Identify which cell holds the provided text, then report its (X, Y) central coordinate. 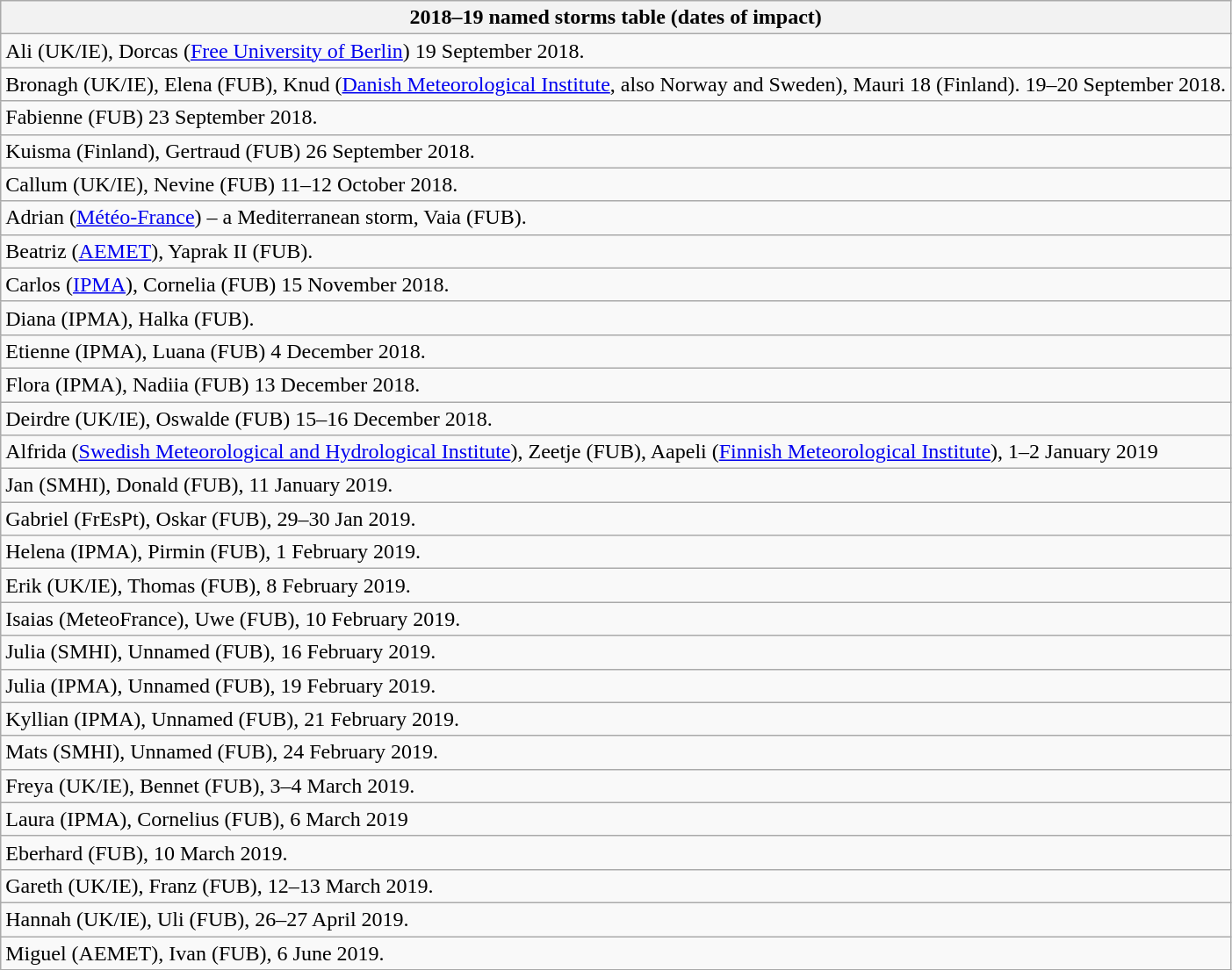
Isaias (MeteoFrance), Uwe (FUB), 10 February 2019. (616, 619)
Erik (UK/IE), Thomas (FUB), 8 February 2019. (616, 586)
Gabriel (FrEsPt), Oskar (FUB), 29–30 Jan 2019. (616, 519)
Kuisma (Finland), Gertraud (FUB) 26 September 2018. (616, 151)
Deirdre (UK/IE), Oswalde (FUB) 15–16 December 2018. (616, 419)
Diana (IPMA), Halka (FUB). (616, 318)
Alfrida (Swedish Meteorological and Hydrological Institute), Zeetje (FUB), Aapeli (Finnish Meteorological Institute), 1–2 January 2019 (616, 452)
Gareth (UK/IE), Franz (FUB), 12–13 March 2019. (616, 886)
Helena (IPMA), Pirmin (FUB), 1 February 2019. (616, 552)
Beatriz (AEMET), Yaprak II (FUB). (616, 251)
Adrian (Météo-France) – a Mediterranean storm, Vaia (FUB). (616, 218)
Freya (UK/IE), Bennet (FUB), 3–4 March 2019. (616, 786)
Mats (SMHI), Unnamed (FUB), 24 February 2019. (616, 752)
2018–19 named storms table (dates of impact) (616, 18)
Fabienne (FUB) 23 September 2018. (616, 118)
Callum (UK/IE), Nevine (FUB) 11–12 October 2018. (616, 184)
Flora (IPMA), Nadiia (FUB) 13 December 2018. (616, 384)
Laura (IPMA), Cornelius (FUB), 6 March 2019 (616, 819)
Julia (IPMA), Unnamed (FUB), 19 February 2019. (616, 686)
Hannah (UK/IE), Uli (FUB), 26–27 April 2019. (616, 919)
Carlos (IPMA), Cornelia (FUB) 15 November 2018. (616, 284)
Jan (SMHI), Donald (FUB), 11 January 2019. (616, 485)
Miguel (AEMET), Ivan (FUB), 6 June 2019. (616, 952)
Kyllian (IPMA), Unnamed (FUB), 21 February 2019. (616, 719)
Eberhard (FUB), 10 March 2019. (616, 852)
Bronagh (UK/IE), Elena (FUB), Knud (Danish Meteorological Institute, also Norway and Sweden), Mauri 18 (Finland). 19–20 September 2018. (616, 84)
Ali (UK/IE), Dorcas (Free University of Berlin) 19 September 2018. (616, 51)
Etienne (IPMA), Luana (FUB) 4 December 2018. (616, 351)
Julia (SMHI), Unnamed (FUB), 16 February 2019. (616, 652)
